Determine the (X, Y) coordinate at the center of the cell enclosing the given text.  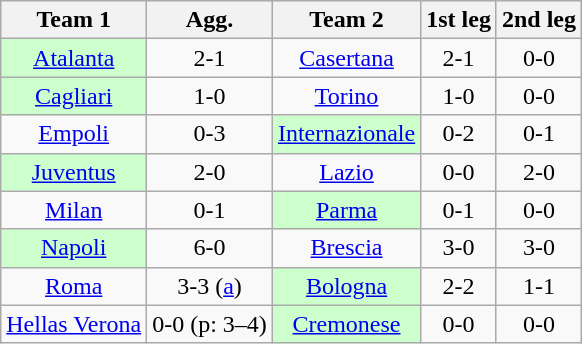
Brescia (346, 248)
1st leg (459, 20)
Atalanta (74, 58)
Team 2 (346, 20)
Internazionale (346, 134)
Torino (346, 96)
Empoli (74, 134)
Roma (74, 286)
Juventus (74, 172)
1-1 (538, 286)
Agg. (210, 20)
3-3 (a) (210, 286)
0-2 (459, 134)
Bologna (346, 286)
Lazio (346, 172)
Cagliari (74, 96)
2-2 (459, 286)
Cremonese (346, 324)
Parma (346, 210)
2nd leg (538, 20)
Milan (74, 210)
0-3 (210, 134)
Napoli (74, 248)
6-0 (210, 248)
Hellas Verona (74, 324)
Casertana (346, 58)
Team 1 (74, 20)
0-0 (p: 3–4) (210, 324)
